Provide the (x, y) coordinate of the cell's center where the given text is located.  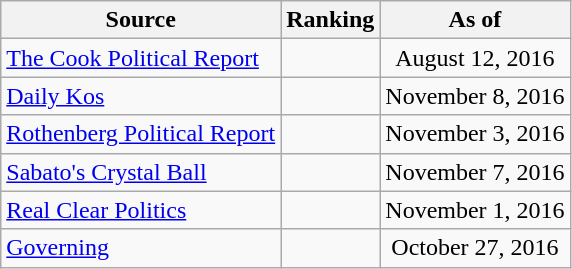
October 27, 2016 (475, 248)
Sabato's Crystal Ball (141, 172)
Rothenberg Political Report (141, 134)
Source (141, 20)
November 7, 2016 (475, 172)
November 3, 2016 (475, 134)
Governing (141, 248)
November 1, 2016 (475, 210)
As of (475, 20)
Real Clear Politics (141, 210)
November 8, 2016 (475, 96)
The Cook Political Report (141, 58)
Daily Kos (141, 96)
Ranking (330, 20)
August 12, 2016 (475, 58)
